Return the [x, y] coordinate for the center point of the cell that contains the specified text.  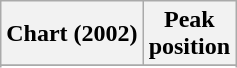
Peakposition [189, 34]
Chart (2002) [72, 34]
